Determine the [X, Y] coordinate at the center of the cell enclosing the given text.  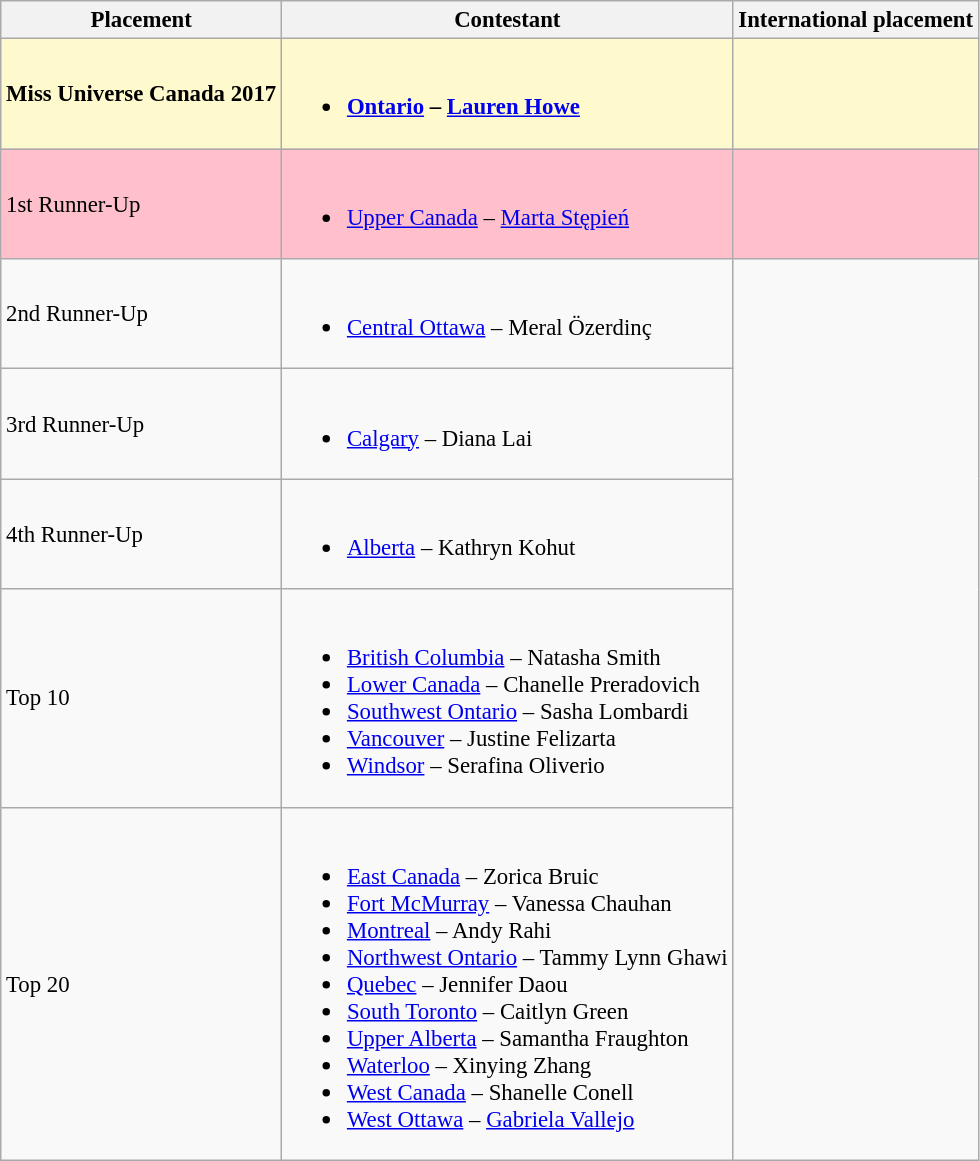
Top 10 [142, 698]
1st Runner-Up [142, 204]
Upper Canada – Marta Stępień [508, 204]
Central Ottawa – Meral Özerdinç [508, 314]
Ontario – Lauren Howe [508, 94]
3rd Runner-Up [142, 424]
Contestant [508, 20]
Alberta – Kathryn Kohut [508, 534]
2nd Runner-Up [142, 314]
International placement [856, 20]
Miss Universe Canada 2017 [142, 94]
4th Runner-Up [142, 534]
Calgary – Diana Lai [508, 424]
Top 20 [142, 984]
Placement [142, 20]
